Return (X, Y) of the center of cell containing provided text 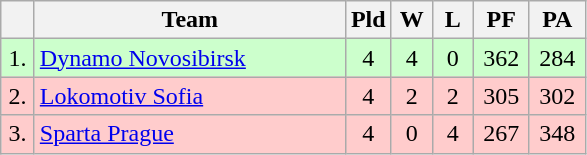
PF (501, 20)
267 (501, 134)
PA (557, 20)
305 (501, 96)
2. (18, 96)
1. (18, 58)
284 (557, 58)
Pld (368, 20)
Dynamo Novosibirsk (190, 58)
3. (18, 134)
362 (501, 58)
Lokomotiv Sofia (190, 96)
Team (190, 20)
Sparta Prague (190, 134)
L (452, 20)
348 (557, 134)
W (412, 20)
302 (557, 96)
